Scan for the cell matching the given text and deliver its (x, y) coordinate at center. 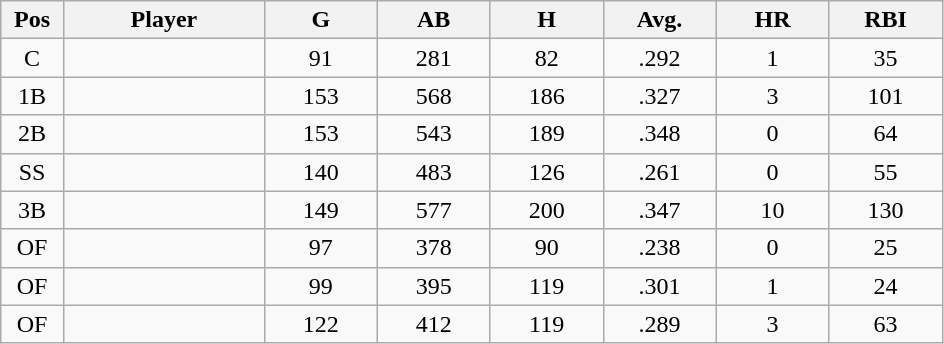
.289 (660, 324)
C (32, 58)
RBI (886, 20)
SS (32, 172)
82 (546, 58)
Avg. (660, 20)
577 (434, 210)
568 (434, 96)
HR (772, 20)
24 (886, 286)
90 (546, 248)
35 (886, 58)
186 (546, 96)
Player (164, 20)
543 (434, 134)
200 (546, 210)
412 (434, 324)
.261 (660, 172)
AB (434, 20)
.348 (660, 134)
140 (320, 172)
483 (434, 172)
189 (546, 134)
378 (434, 248)
149 (320, 210)
101 (886, 96)
63 (886, 324)
3B (32, 210)
.292 (660, 58)
.301 (660, 286)
.238 (660, 248)
H (546, 20)
1B (32, 96)
G (320, 20)
10 (772, 210)
395 (434, 286)
.347 (660, 210)
126 (546, 172)
2B (32, 134)
Pos (32, 20)
64 (886, 134)
130 (886, 210)
55 (886, 172)
97 (320, 248)
122 (320, 324)
91 (320, 58)
.327 (660, 96)
281 (434, 58)
99 (320, 286)
25 (886, 248)
